Find where the given text appears and provide that cell's center as (X, Y) coordinate. 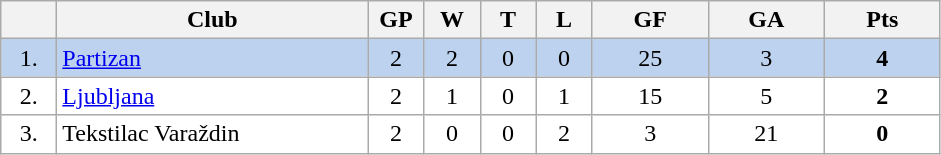
GP (396, 20)
Tekstilac Varaždin (212, 134)
5 (766, 96)
L (564, 20)
T (508, 20)
W (452, 20)
3. (29, 134)
GA (766, 20)
4 (882, 58)
Partizan (212, 58)
25 (650, 58)
21 (766, 134)
GF (650, 20)
Pts (882, 20)
Club (212, 20)
1. (29, 58)
15 (650, 96)
Ljubljana (212, 96)
2. (29, 96)
